Search for the cell housing the specified text and yield its (x, y) center coordinate. 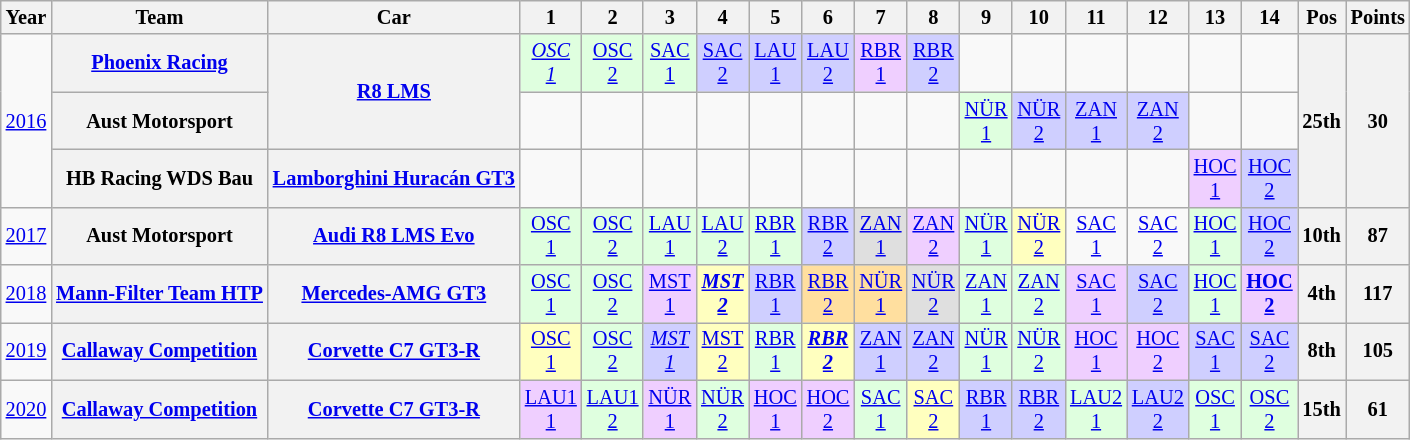
25th (1322, 120)
LAU22 (1158, 409)
LAU11 (551, 409)
Mann-Filter Team HTP (160, 294)
61 (1378, 409)
HB Racing WDS Bau (160, 178)
12 (1158, 17)
6 (828, 17)
Audi R8 LMS Evo (394, 236)
LAU21 (1096, 409)
2016 (26, 120)
30 (1378, 120)
2018 (26, 294)
Year (26, 17)
9 (986, 17)
14 (1269, 17)
4th (1322, 294)
10 (1038, 17)
3 (670, 17)
2017 (26, 236)
11 (1096, 17)
2019 (26, 351)
13 (1216, 17)
8 (934, 17)
15th (1322, 409)
10th (1322, 236)
4 (722, 17)
87 (1378, 236)
5 (776, 17)
Car (394, 17)
LAU12 (613, 409)
Team (160, 17)
Mercedes-AMG GT3 (394, 294)
2 (613, 17)
8th (1322, 351)
Pos (1322, 17)
2020 (26, 409)
117 (1378, 294)
1 (551, 17)
7 (880, 17)
Phoenix Racing (160, 63)
105 (1378, 351)
R8 LMS (394, 92)
Lamborghini Huracán GT3 (394, 178)
Points (1378, 17)
